Detect which cell encompasses the target text, then output its (X, Y) center coordinate. 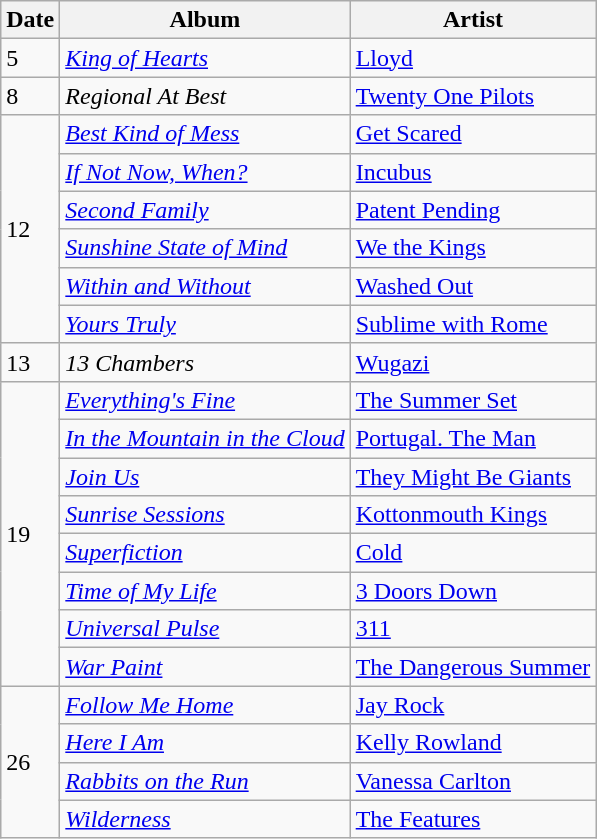
Second Family (205, 210)
Universal Pulse (205, 629)
Regional At Best (205, 96)
Kelly Rowland (473, 743)
Sunshine State of Mind (205, 248)
Sublime with Rome (473, 324)
19 (30, 533)
The Features (473, 819)
Join Us (205, 477)
Yours Truly (205, 324)
Follow Me Home (205, 705)
Get Scared (473, 134)
War Paint (205, 667)
They Might Be Giants (473, 477)
Sunrise Sessions (205, 515)
Kottonmouth Kings (473, 515)
Vanessa Carlton (473, 781)
26 (30, 762)
Patent Pending (473, 210)
Incubus (473, 172)
5 (30, 58)
Best Kind of Mess (205, 134)
Washed Out (473, 286)
Album (205, 20)
Artist (473, 20)
In the Mountain in the Cloud (205, 438)
13 (30, 362)
3 Doors Down (473, 591)
Date (30, 20)
Everything's Fine (205, 400)
King of Hearts (205, 58)
We the Kings (473, 248)
Cold (473, 553)
Wugazi (473, 362)
Here I Am (205, 743)
The Dangerous Summer (473, 667)
Wilderness (205, 819)
12 (30, 229)
Rabbits on the Run (205, 781)
Jay Rock (473, 705)
If Not Now, When? (205, 172)
Within and Without (205, 286)
Portugal. The Man (473, 438)
Lloyd (473, 58)
The Summer Set (473, 400)
13 Chambers (205, 362)
Twenty One Pilots (473, 96)
311 (473, 629)
8 (30, 96)
Time of My Life (205, 591)
Superfiction (205, 553)
